Scan for the cell matching the given text and deliver its [X, Y] coordinate at center. 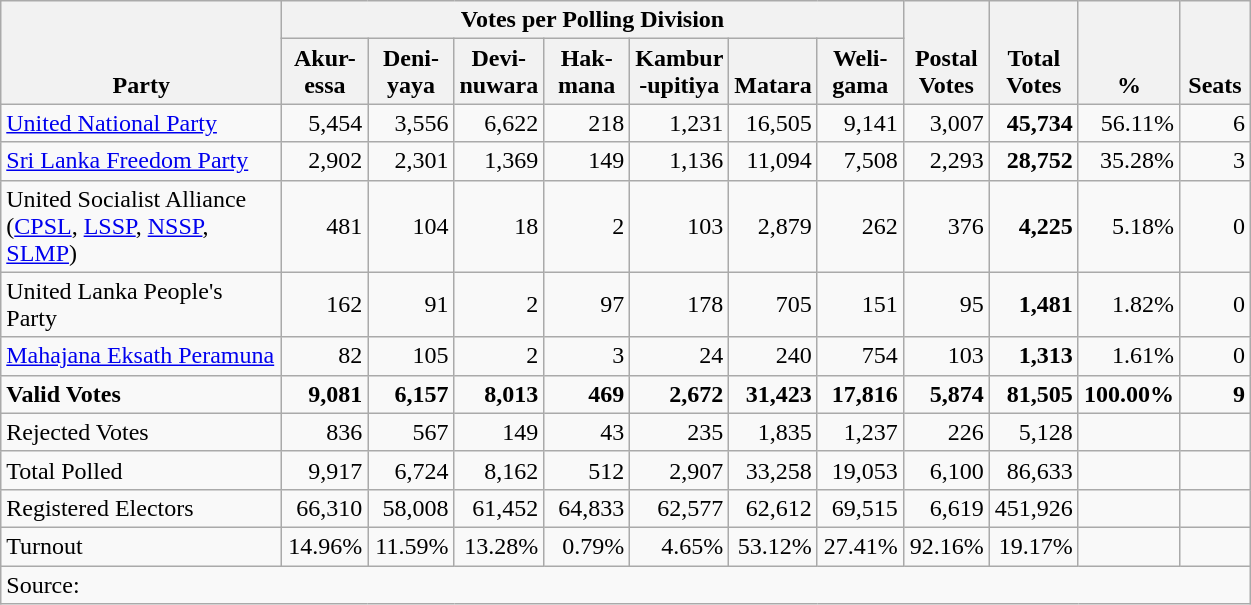
Total Votes [1034, 52]
567 [411, 432]
105 [411, 356]
754 [860, 356]
United Lanka People's Party [142, 304]
53.12% [773, 546]
2,301 [411, 161]
Source: [626, 585]
United National Party [142, 123]
1,835 [773, 432]
Matara [773, 72]
58,008 [411, 508]
1,369 [499, 161]
6,622 [499, 123]
3,556 [411, 123]
82 [325, 356]
240 [773, 356]
Hak-mana [587, 72]
14.96% [325, 546]
Akur-essa [325, 72]
512 [587, 470]
Deni-yaya [411, 72]
61,452 [499, 508]
86,633 [1034, 470]
8,013 [499, 394]
91 [411, 304]
28,752 [1034, 161]
226 [946, 432]
162 [325, 304]
Weli-gama [860, 72]
Kambur-upitiya [680, 72]
19,053 [860, 470]
6,724 [411, 470]
2,902 [325, 161]
11,094 [773, 161]
218 [587, 123]
376 [946, 226]
1.82% [1128, 304]
2,672 [680, 394]
9,917 [325, 470]
481 [325, 226]
178 [680, 304]
Turnout [142, 546]
13.28% [499, 546]
Party [142, 52]
17,816 [860, 394]
64,833 [587, 508]
9 [1214, 394]
Registered Electors [142, 508]
92.16% [946, 546]
Sri Lanka Freedom Party [142, 161]
1,231 [680, 123]
81,505 [1034, 394]
6 [1214, 123]
469 [587, 394]
18 [499, 226]
6,100 [946, 470]
24 [680, 356]
Rejected Votes [142, 432]
1,136 [680, 161]
PostalVotes [946, 52]
11.59% [411, 546]
45,734 [1034, 123]
6,619 [946, 508]
151 [860, 304]
8,162 [499, 470]
104 [411, 226]
United Socialist Alliance(CPSL, LSSP, NSSP, SLMP) [142, 226]
43 [587, 432]
5,454 [325, 123]
% [1128, 52]
16,505 [773, 123]
1,481 [1034, 304]
5.18% [1128, 226]
4.65% [680, 546]
7,508 [860, 161]
5,874 [946, 394]
Votes per Polling Division [592, 20]
4,225 [1034, 226]
1.61% [1128, 356]
2,879 [773, 226]
56.11% [1128, 123]
9,141 [860, 123]
6,157 [411, 394]
Mahajana Eksath Peramuna [142, 356]
33,258 [773, 470]
0.79% [587, 546]
69,515 [860, 508]
1,313 [1034, 356]
100.00% [1128, 394]
Valid Votes [142, 394]
1,237 [860, 432]
451,926 [1034, 508]
3,007 [946, 123]
62,612 [773, 508]
Devi-nuwara [499, 72]
31,423 [773, 394]
66,310 [325, 508]
Seats [1214, 52]
262 [860, 226]
27.41% [860, 546]
235 [680, 432]
705 [773, 304]
95 [946, 304]
9,081 [325, 394]
35.28% [1128, 161]
2,907 [680, 470]
19.17% [1034, 546]
62,577 [680, 508]
5,128 [1034, 432]
Total Polled [142, 470]
2,293 [946, 161]
836 [325, 432]
97 [587, 304]
